Find where the given text appears and provide that cell's center as (x, y) coordinate. 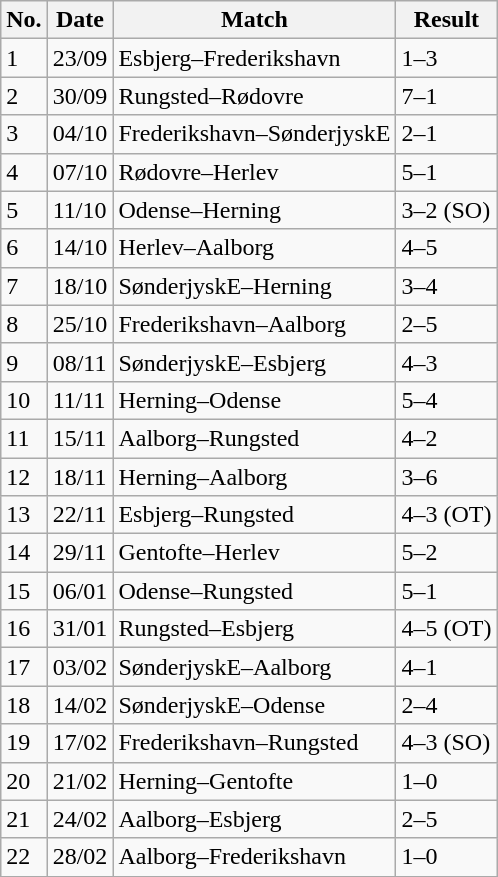
Result (446, 20)
25/10 (80, 324)
15/11 (80, 438)
4–3 (446, 362)
9 (24, 362)
SønderjyskE–Herning (254, 286)
4–5 (OT) (446, 629)
Esbjerg–Rungsted (254, 515)
30/09 (80, 96)
Aalborg–Esbjerg (254, 819)
Herning–Odense (254, 400)
Esbjerg–Frederikshavn (254, 58)
Gentofte–Herlev (254, 553)
4–1 (446, 667)
Frederikshavn–Rungsted (254, 743)
7 (24, 286)
Match (254, 20)
Rødovre–Herlev (254, 172)
08/11 (80, 362)
Aalborg–Rungsted (254, 438)
13 (24, 515)
17/02 (80, 743)
Aalborg–Frederikshavn (254, 857)
Rungsted–Rødovre (254, 96)
SønderjyskE–Odense (254, 705)
2–4 (446, 705)
Rungsted–Esbjerg (254, 629)
10 (24, 400)
Herning–Aalborg (254, 477)
20 (24, 781)
23/09 (80, 58)
17 (24, 667)
11/11 (80, 400)
Frederikshavn–SønderjyskE (254, 134)
14 (24, 553)
14/10 (80, 248)
5–2 (446, 553)
06/01 (80, 591)
15 (24, 591)
Odense–Rungsted (254, 591)
4–2 (446, 438)
18 (24, 705)
Herning–Gentofte (254, 781)
11 (24, 438)
3–2 (SO) (446, 210)
11/10 (80, 210)
21 (24, 819)
4–3 (SO) (446, 743)
24/02 (80, 819)
14/02 (80, 705)
Odense–Herning (254, 210)
1 (24, 58)
28/02 (80, 857)
03/02 (80, 667)
18/11 (80, 477)
4–5 (446, 248)
3–6 (446, 477)
SønderjyskE–Esbjerg (254, 362)
31/01 (80, 629)
3–4 (446, 286)
Date (80, 20)
29/11 (80, 553)
4–3 (OT) (446, 515)
1–3 (446, 58)
SønderjyskE–Aalborg (254, 667)
3 (24, 134)
12 (24, 477)
No. (24, 20)
Frederikshavn–Aalborg (254, 324)
5–4 (446, 400)
22/11 (80, 515)
6 (24, 248)
7–1 (446, 96)
Herlev–Aalborg (254, 248)
5 (24, 210)
2–1 (446, 134)
2 (24, 96)
22 (24, 857)
18/10 (80, 286)
8 (24, 324)
19 (24, 743)
04/10 (80, 134)
4 (24, 172)
21/02 (80, 781)
07/10 (80, 172)
16 (24, 629)
